Scan for the cell matching the given text and deliver its [x, y] coordinate at center. 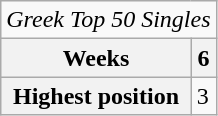
Weeks [96, 58]
Greek Top 50 Singles [108, 20]
3 [204, 96]
6 [204, 58]
Highest position [96, 96]
